Detect which cell encompasses the target text, then output its (X, Y) center coordinate. 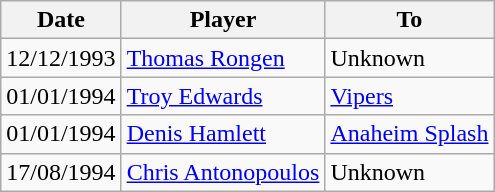
17/08/1994 (61, 172)
12/12/1993 (61, 58)
Vipers (410, 96)
To (410, 20)
Date (61, 20)
Player (223, 20)
Troy Edwards (223, 96)
Chris Antonopoulos (223, 172)
Denis Hamlett (223, 134)
Thomas Rongen (223, 58)
Anaheim Splash (410, 134)
